Return the [X, Y] coordinate for the center point of the cell that contains the specified text.  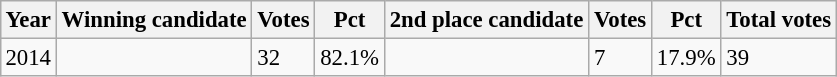
82.1% [350, 57]
2nd place candidate [486, 20]
Total votes [778, 20]
7 [620, 57]
39 [778, 57]
2014 [28, 57]
32 [284, 57]
17.9% [686, 57]
Winning candidate [154, 20]
Year [28, 20]
